Search for the cell housing the specified text and yield its (X, Y) center coordinate. 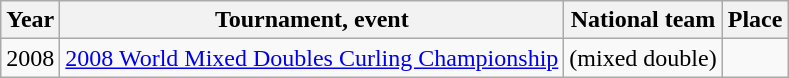
National team (643, 20)
2008 World Mixed Doubles Curling Championship (312, 58)
Year (30, 20)
2008 (30, 58)
(mixed double) (643, 58)
Tournament, event (312, 20)
Place (755, 20)
